For the text-containing cell, return its midpoint in (X, Y) coordinate format. 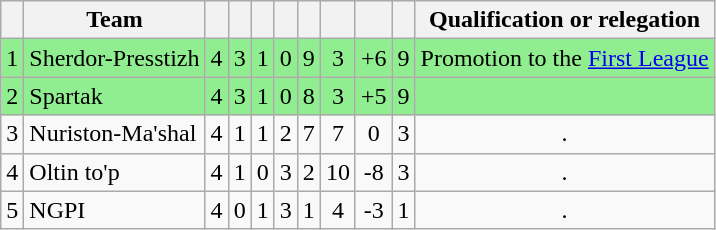
-3 (374, 210)
Nuriston-Ma'shal (114, 134)
Qualification or relegation (564, 20)
-8 (374, 172)
Promotion to the First League (564, 58)
Spartak (114, 96)
Team (114, 20)
Oltin to'p (114, 172)
+5 (374, 96)
8 (308, 96)
10 (338, 172)
+6 (374, 58)
5 (12, 210)
Sherdor-Presstizh (114, 58)
NGPI (114, 210)
